Search for the cell housing the specified text and yield its (x, y) center coordinate. 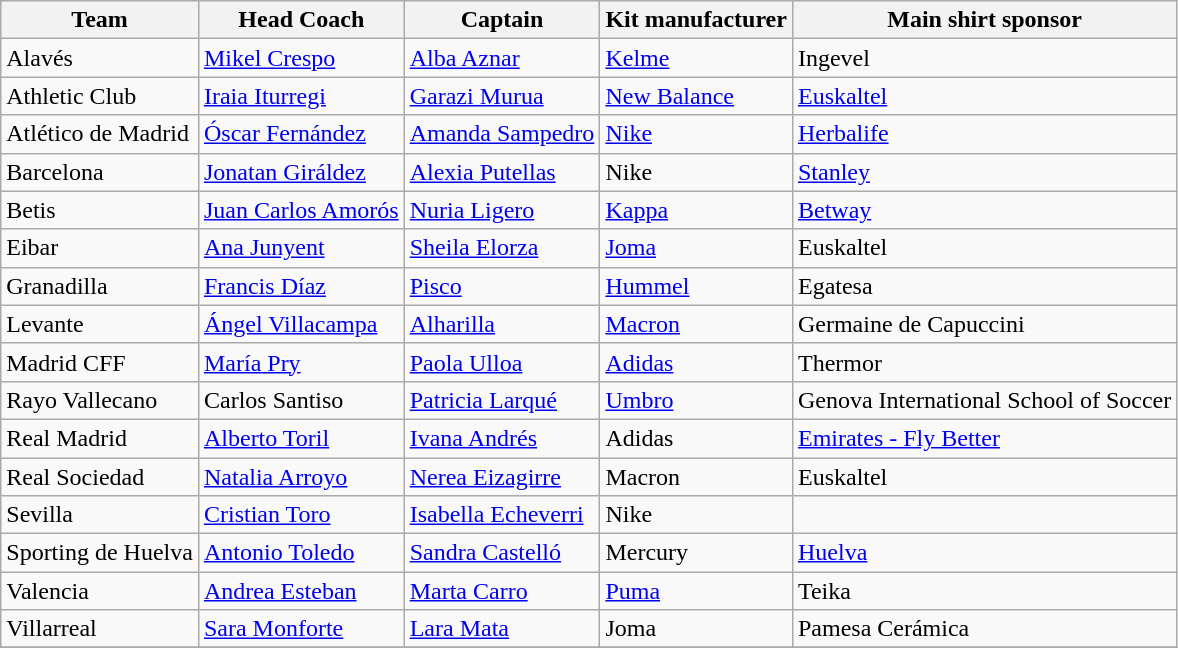
Captain (502, 20)
Kelme (696, 58)
Team (100, 20)
Herbalife (984, 134)
Umbro (696, 400)
Amanda Sampedro (502, 134)
Patricia Larqué (502, 400)
Thermor (984, 362)
Carlos Santiso (301, 400)
Nerea Eizagirre (502, 477)
Nuria Ligero (502, 210)
Sandra Castelló (502, 553)
Kappa (696, 210)
Pisco (502, 286)
Puma (696, 591)
Real Madrid (100, 438)
Emirates - Fly Better (984, 438)
Cristian Toro (301, 515)
Hummel (696, 286)
Real Sociedad (100, 477)
Betis (100, 210)
Kit manufacturer (696, 20)
Granadilla (100, 286)
Isabella Echeverri (502, 515)
Francis Díaz (301, 286)
Iraia Iturregi (301, 96)
Alba Aznar (502, 58)
Mikel Crespo (301, 58)
Sara Monforte (301, 629)
Head Coach (301, 20)
Atlético de Madrid (100, 134)
Sheila Elorza (502, 248)
Villarreal (100, 629)
Betway (984, 210)
María Pry (301, 362)
Sporting de Huelva (100, 553)
Madrid CFF (100, 362)
Egatesa (984, 286)
Ivana Andrés (502, 438)
Jonatan Giráldez (301, 172)
Garazi Murua (502, 96)
Teika (984, 591)
Eibar (100, 248)
Barcelona (100, 172)
Paola Ulloa (502, 362)
Levante (100, 324)
Óscar Fernández (301, 134)
New Balance (696, 96)
Sevilla (100, 515)
Marta Carro (502, 591)
Lara Mata (502, 629)
Andrea Esteban (301, 591)
Antonio Toledo (301, 553)
Alavés (100, 58)
Ana Junyent (301, 248)
Juan Carlos Amorós (301, 210)
Valencia (100, 591)
Alharilla (502, 324)
Alexia Putellas (502, 172)
Germaine de Capuccini (984, 324)
Mercury (696, 553)
Natalia Arroyo (301, 477)
Huelva (984, 553)
Pamesa Cerámica (984, 629)
Main shirt sponsor (984, 20)
Ingevel (984, 58)
Alberto Toril (301, 438)
Genova International School of Soccer (984, 400)
Ángel Villacampa (301, 324)
Stanley (984, 172)
Rayo Vallecano (100, 400)
Athletic Club (100, 96)
